Provide the [x, y] coordinate of the cell's center where the given text is located.  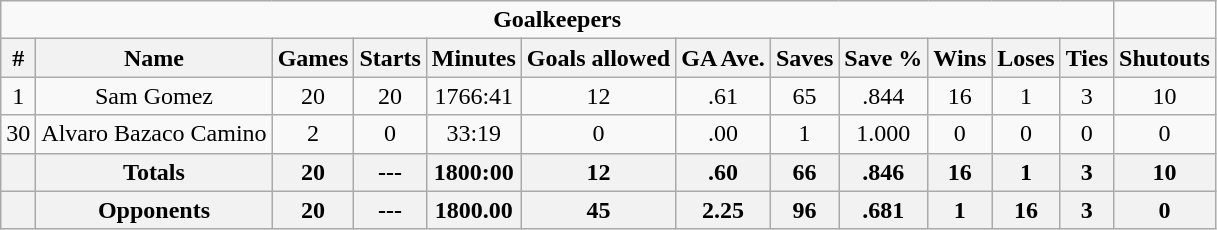
.846 [884, 172]
Minutes [474, 58]
30 [18, 134]
GA Ave. [724, 58]
2.25 [724, 210]
33:19 [474, 134]
Totals [154, 172]
Saves [804, 58]
.61 [724, 96]
# [18, 58]
.60 [724, 172]
Alvaro Bazaco Camino [154, 134]
2 [313, 134]
45 [598, 210]
Shutouts [1165, 58]
1766:41 [474, 96]
Opponents [154, 210]
Ties [1086, 58]
66 [804, 172]
96 [804, 210]
.00 [724, 134]
1800.00 [474, 210]
.844 [884, 96]
1.000 [884, 134]
Sam Gomez [154, 96]
Save % [884, 58]
65 [804, 96]
Wins [960, 58]
.681 [884, 210]
1800:00 [474, 172]
Name [154, 58]
Loses [1026, 58]
Games [313, 58]
Goalkeepers [558, 20]
Starts [390, 58]
Goals allowed [598, 58]
